Locate the cell with the specified text and output its [X, Y] center coordinate. 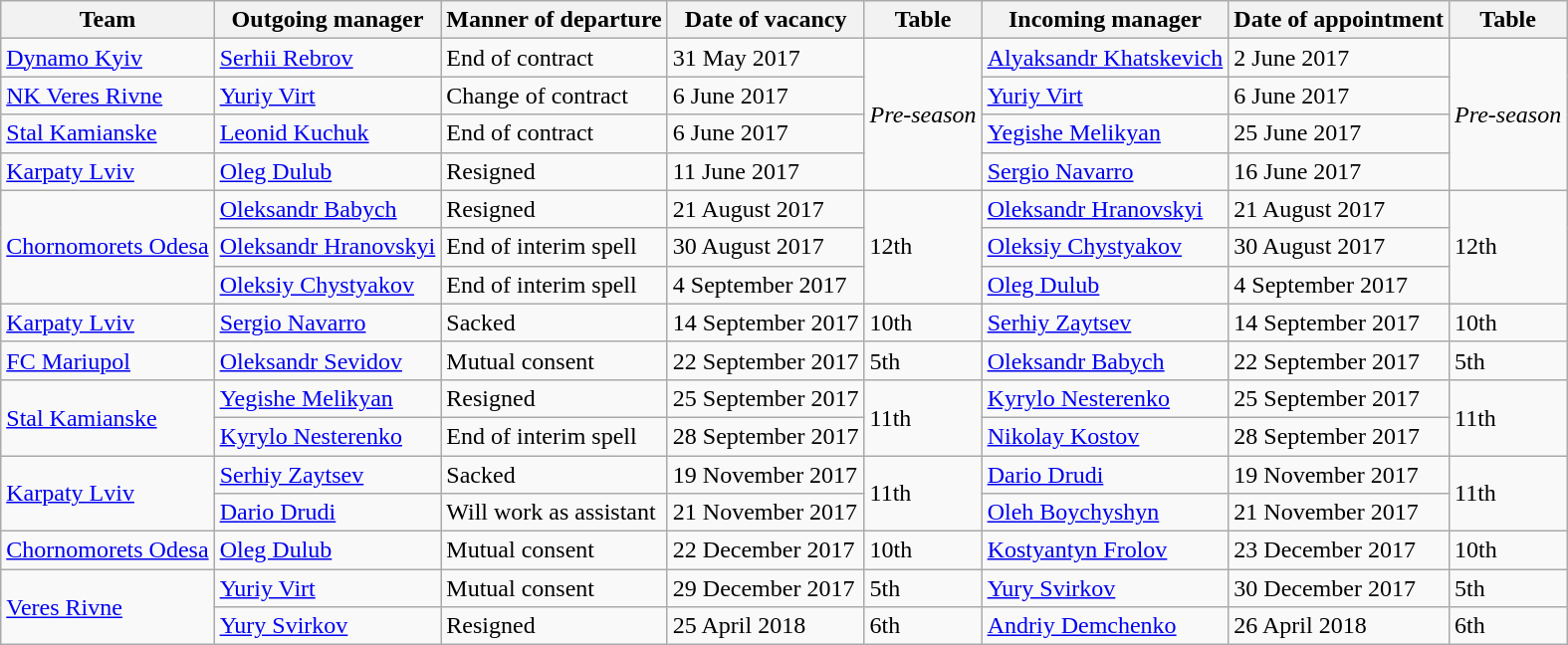
Date of appointment [1339, 20]
NK Veres Rivne [108, 96]
31 May 2017 [766, 58]
Nikolay Kostov [1105, 436]
23 December 2017 [1339, 550]
Alyaksandr Khatskevich [1105, 58]
Serhii Rebrov [328, 58]
25 June 2017 [1339, 133]
Manner of departure [554, 20]
16 June 2017 [1339, 171]
26 April 2018 [1339, 626]
Leonid Kuchuk [328, 133]
Team [108, 20]
30 December 2017 [1339, 588]
Will work as assistant [554, 513]
Andriy Demchenko [1105, 626]
Date of vacancy [766, 20]
Veres Rivne [108, 607]
Change of contract [554, 96]
29 December 2017 [766, 588]
11 June 2017 [766, 171]
Dynamo Kyiv [108, 58]
Outgoing manager [328, 20]
25 April 2018 [766, 626]
Oleh Boychyshyn [1105, 513]
Oleksandr Sevidov [328, 360]
Kostyantyn Frolov [1105, 550]
22 December 2017 [766, 550]
2 June 2017 [1339, 58]
Incoming manager [1105, 20]
FC Mariupol [108, 360]
